Provide the (x, y) coordinate of the cell's center where the given text is located.  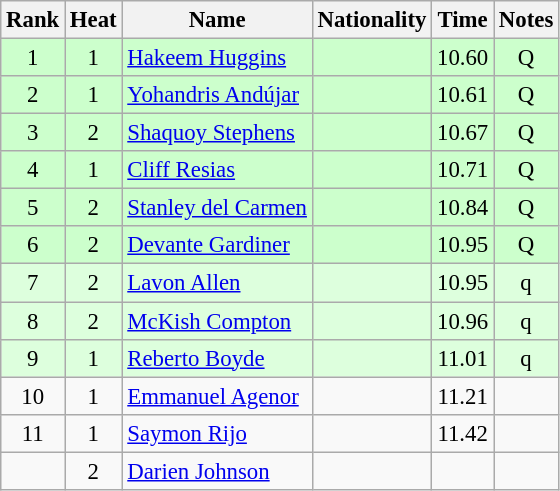
Saymon Rijo (217, 433)
Rank (33, 20)
11.01 (463, 358)
Heat (94, 20)
11 (33, 433)
Name (217, 20)
Reberto Boyde (217, 358)
10.61 (463, 95)
5 (33, 208)
3 (33, 133)
11.21 (463, 396)
Emmanuel Agenor (217, 396)
Shaquoy Stephens (217, 133)
4 (33, 170)
Notes (526, 20)
Nationality (372, 20)
McKish Compton (217, 321)
Darien Johnson (217, 471)
10.71 (463, 170)
10.60 (463, 58)
Lavon Allen (217, 283)
Stanley del Carmen (217, 208)
Time (463, 20)
7 (33, 283)
10.84 (463, 208)
9 (33, 358)
11.42 (463, 433)
10 (33, 396)
Cliff Resias (217, 170)
Yohandris Andújar (217, 95)
10.96 (463, 321)
10.67 (463, 133)
8 (33, 321)
Devante Gardiner (217, 245)
Hakeem Huggins (217, 58)
6 (33, 245)
